Identify which cell holds the provided text, then report its [X, Y] central coordinate. 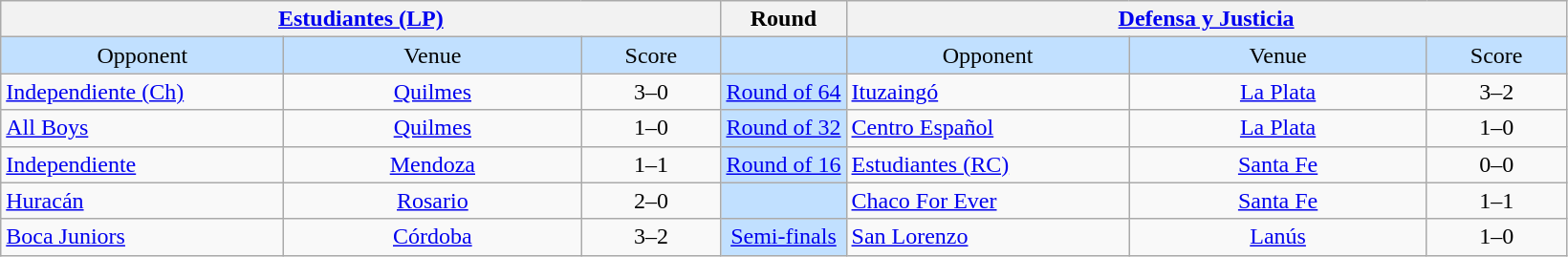
0–0 [1496, 164]
Mendoza [432, 164]
Independiente [142, 164]
Centro Español [988, 128]
2–0 [651, 201]
Lanús [1277, 237]
Estudiantes (LP) [361, 19]
3–0 [651, 92]
Ituzaingó [988, 92]
Independiente (Ch) [142, 92]
Rosario [432, 201]
San Lorenzo [988, 237]
Round of 64 [784, 92]
All Boys [142, 128]
Round [784, 19]
Chaco For Ever [988, 201]
Round of 16 [784, 164]
Córdoba [432, 237]
Huracán [142, 201]
Estudiantes (RC) [988, 164]
Round of 32 [784, 128]
Defensa y Justicia [1207, 19]
Boca Juniors [142, 237]
Semi-finals [784, 237]
